Provide the [x, y] coordinate of the cell's center where the given text is located.  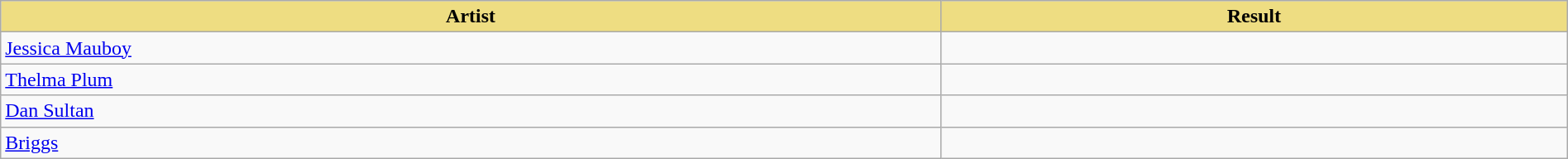
Thelma Plum [471, 79]
Result [1254, 17]
Artist [471, 17]
Jessica Mauboy [471, 48]
Briggs [471, 142]
Dan Sultan [471, 111]
